Pinpoint the cell where the given text exists, returning its (X, Y) midpoint coordinate. 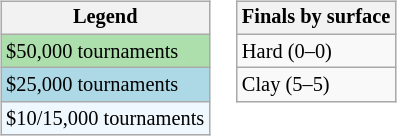
$25,000 tournaments (105, 85)
$10/15,000 tournaments (105, 119)
Hard (0–0) (316, 51)
$50,000 tournaments (105, 51)
Clay (5–5) (316, 85)
Finals by surface (316, 18)
Legend (105, 18)
